Scan for the cell matching the given text and deliver its (x, y) coordinate at center. 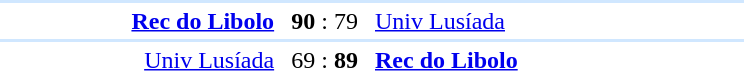
90 : 79 (325, 21)
Rec do Libolo (138, 21)
Univ Lusíada (512, 21)
